Return (X, Y) of the center of cell containing provided text 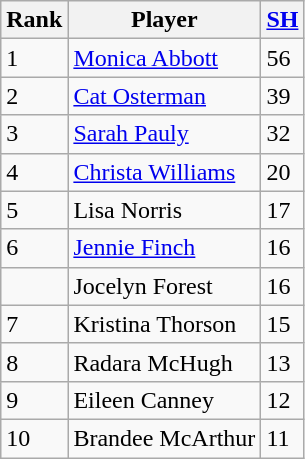
Cat Osterman (164, 96)
7 (34, 324)
Monica Abbott (164, 58)
Radara McHugh (164, 362)
Lisa Norris (164, 210)
12 (282, 400)
11 (282, 438)
17 (282, 210)
Sarah Pauly (164, 134)
Jocelyn Forest (164, 286)
Eileen Canney (164, 400)
20 (282, 172)
5 (34, 210)
4 (34, 172)
32 (282, 134)
Rank (34, 20)
39 (282, 96)
1 (34, 58)
3 (34, 134)
9 (34, 400)
2 (34, 96)
Jennie Finch (164, 248)
Brandee McArthur (164, 438)
10 (34, 438)
SH (282, 20)
56 (282, 58)
6 (34, 248)
Kristina Thorson (164, 324)
8 (34, 362)
Christa Williams (164, 172)
Player (164, 20)
15 (282, 324)
13 (282, 362)
